Locate the cell with the specified text and output its (X, Y) center coordinate. 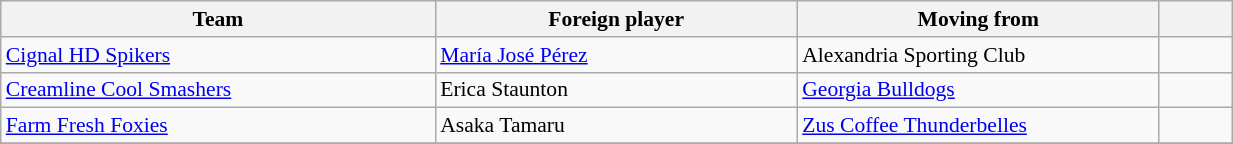
Foreign player (616, 19)
María José Pérez (616, 55)
Erica Staunton (616, 90)
Team (218, 19)
Zus Coffee Thunderbelles (978, 126)
Creamline Cool Smashers (218, 90)
Georgia Bulldogs (978, 90)
Cignal HD Spikers (218, 55)
Moving from (978, 19)
Farm Fresh Foxies (218, 126)
Asaka Tamaru (616, 126)
Alexandria Sporting Club (978, 55)
